Output the (X, Y) coordinate of the center of the cell containing the given text.  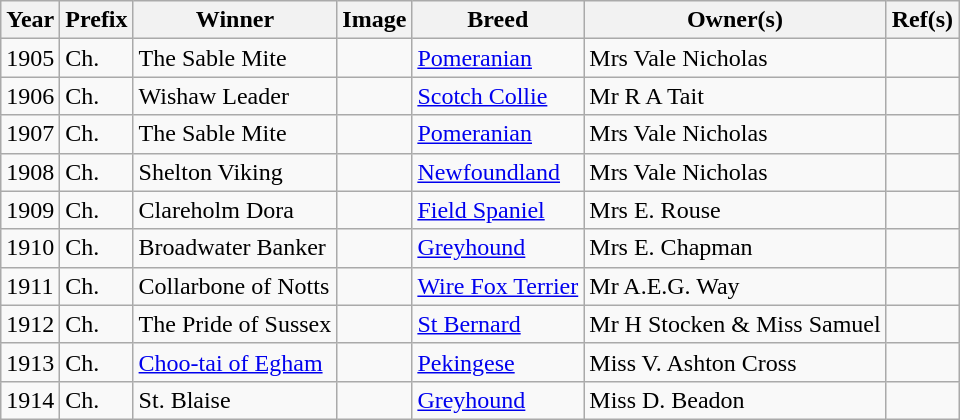
St. Blaise (235, 400)
Wishaw Leader (235, 96)
Ref(s) (922, 20)
1908 (30, 172)
Mrs E. Rouse (735, 210)
Miss V. Ashton Cross (735, 362)
Collarbone of Notts (235, 286)
Breed (498, 20)
Clareholm Dora (235, 210)
1913 (30, 362)
Mr H Stocken & Miss Samuel (735, 324)
1914 (30, 400)
Newfoundland (498, 172)
Mrs E. Chapman (735, 248)
Owner(s) (735, 20)
Prefix (96, 20)
1910 (30, 248)
Image (374, 20)
Year (30, 20)
1912 (30, 324)
Scotch Collie (498, 96)
Mr R A Tait (735, 96)
Shelton Viking (235, 172)
Pekingese (498, 362)
1911 (30, 286)
Winner (235, 20)
Miss D. Beadon (735, 400)
1905 (30, 58)
Mr A.E.G. Way (735, 286)
1909 (30, 210)
Field Spaniel (498, 210)
1907 (30, 134)
The Pride of Sussex (235, 324)
1906 (30, 96)
Wire Fox Terrier (498, 286)
Broadwater Banker (235, 248)
Choo-tai of Egham (235, 362)
St Bernard (498, 324)
